Search for the cell housing the specified text and yield its [X, Y] center coordinate. 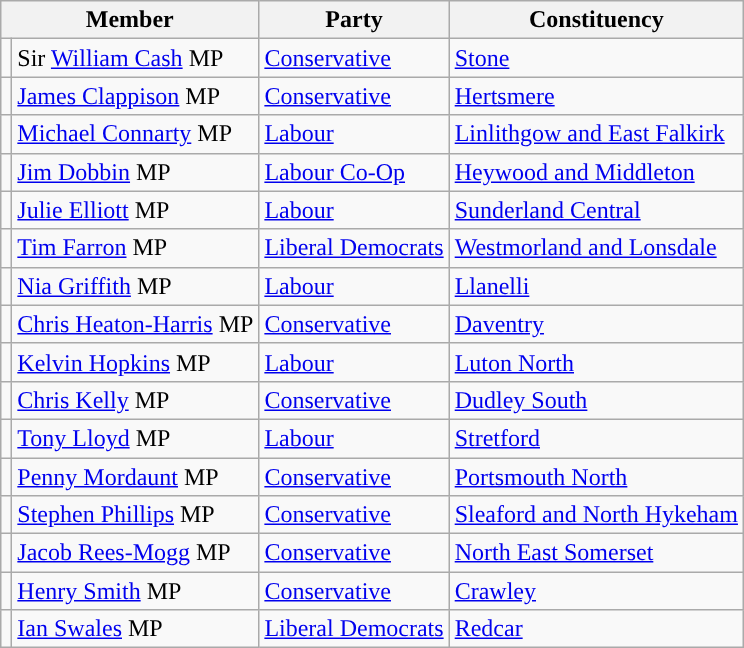
Sleaford and North Hykeham [596, 515]
Henry Smith MP [136, 591]
Penny Mordaunt MP [136, 477]
Crawley [596, 591]
Stretford [596, 438]
Daventry [596, 324]
Hertsmere [596, 96]
Portsmouth North [596, 477]
Dudley South [596, 400]
Nia Griffith MP [136, 286]
Tim Farron MP [136, 248]
Jacob Rees-Mogg MP [136, 553]
James Clappison MP [136, 96]
Member [130, 20]
Llanelli [596, 286]
Sunderland Central [596, 210]
Michael Connarty MP [136, 134]
Redcar [596, 629]
Chris Heaton-Harris MP [136, 324]
Jim Dobbin MP [136, 172]
Constituency [596, 20]
Party [354, 20]
Stone [596, 58]
Stephen Phillips MP [136, 515]
Linlithgow and East Falkirk [596, 134]
Ian Swales MP [136, 629]
Julie Elliott MP [136, 210]
Tony Lloyd MP [136, 438]
Kelvin Hopkins MP [136, 362]
Sir William Cash MP [136, 58]
Chris Kelly MP [136, 400]
North East Somerset [596, 553]
Westmorland and Lonsdale [596, 248]
Luton North [596, 362]
Heywood and Middleton [596, 172]
Labour Co-Op [354, 172]
